Search for the cell housing the specified text and yield its (X, Y) center coordinate. 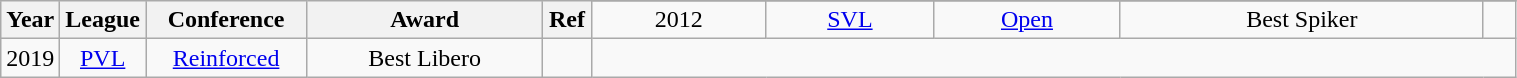
Open (1028, 20)
Ref (568, 20)
SVL (850, 20)
PVL (103, 58)
Best Spiker (1302, 20)
Award (425, 20)
Conference (226, 20)
2012 (678, 20)
Reinforced (226, 58)
League (103, 20)
Year (30, 20)
2019 (30, 58)
Best Libero (425, 58)
